Find where the given text appears and provide that cell's center as [X, Y] coordinate. 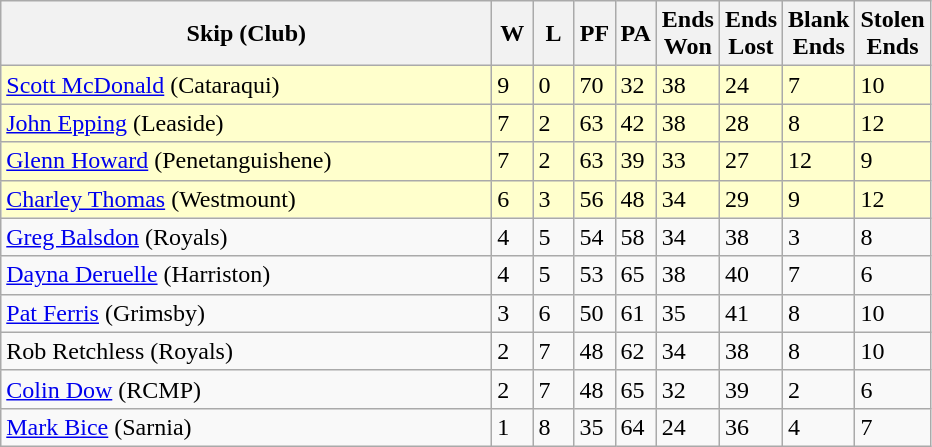
Skip (Club) [246, 34]
40 [750, 275]
Charley Thomas (Westmount) [246, 199]
Mark Bice (Sarnia) [246, 427]
64 [636, 427]
Ends Lost [750, 34]
29 [750, 199]
Ends Won [688, 34]
70 [594, 85]
56 [594, 199]
53 [594, 275]
Scott McDonald (Cataraqui) [246, 85]
Stolen Ends [892, 34]
0 [554, 85]
Greg Balsdon (Royals) [246, 237]
61 [636, 313]
PF [594, 34]
27 [750, 161]
1 [512, 427]
36 [750, 427]
58 [636, 237]
Glenn Howard (Penetanguishene) [246, 161]
PA [636, 34]
50 [594, 313]
41 [750, 313]
Pat Ferris (Grimsby) [246, 313]
42 [636, 123]
33 [688, 161]
W [512, 34]
28 [750, 123]
John Epping (Leaside) [246, 123]
Colin Dow (RCMP) [246, 389]
62 [636, 351]
Dayna Deruelle (Harriston) [246, 275]
54 [594, 237]
Blank Ends [819, 34]
L [554, 34]
Rob Retchless (Royals) [246, 351]
